For the text-containing cell, return its midpoint in [X, Y] coordinate format. 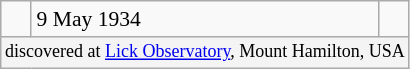
9 May 1934 [204, 19]
discovered at Lick Observatory, Mount Hamilton, USA [205, 52]
